Capture the cell that displays the provided text and extract its [x, y] central coordinate. 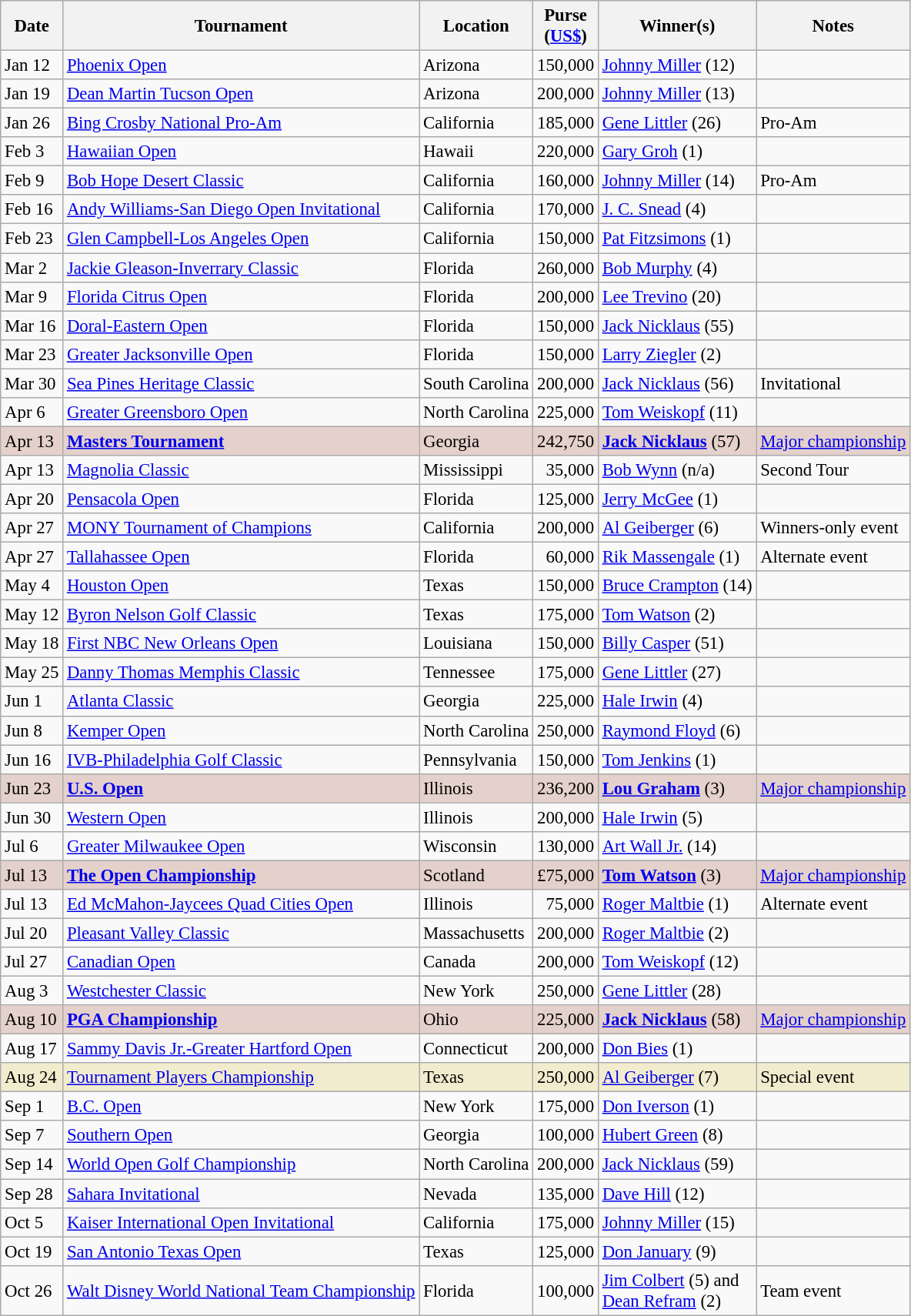
Oct 5 [32, 1222]
Jan 19 [32, 94]
Don Iverson (1) [677, 1107]
Jan 26 [32, 123]
Jack Nicklaus (56) [677, 383]
Winners-only event [833, 528]
Roger Maltbie (1) [677, 904]
Andy Williams-San Diego Open Invitational [242, 210]
Lou Graham (3) [677, 788]
Oct 26 [32, 1290]
Hale Irwin (5) [677, 817]
£75,000 [566, 875]
Gary Groh (1) [677, 152]
Tournament [242, 26]
Mar 23 [32, 354]
Al Geiberger (6) [677, 528]
170,000 [566, 210]
J. C. Snead (4) [677, 210]
Mar 30 [32, 383]
Mar 16 [32, 326]
May 25 [32, 673]
Johnny Miller (14) [677, 181]
Greater Greensboro Open [242, 413]
Jul 6 [32, 847]
Tom Weiskopf (12) [677, 962]
60,000 [566, 557]
Canadian Open [242, 962]
Westchester Classic [242, 991]
Pennsylvania [476, 760]
Jul 27 [32, 962]
242,750 [566, 441]
The Open Championship [242, 875]
Sahara Invitational [242, 1194]
Oct 19 [32, 1251]
Sea Pines Heritage Classic [242, 383]
Don January (9) [677, 1251]
Jun 1 [32, 702]
Jan 12 [32, 65]
San Antonio Texas Open [242, 1251]
Tallahassee Open [242, 557]
Bob Hope Desert Classic [242, 181]
Byron Nelson Golf Classic [242, 615]
Hawaiian Open [242, 152]
Masters Tournament [242, 441]
Pensacola Open [242, 499]
Lee Trevino (20) [677, 296]
Ohio [476, 1020]
Jack Nicklaus (58) [677, 1020]
Glen Campbell-Los Angeles Open [242, 239]
Rik Massengale (1) [677, 557]
Location [476, 26]
Phoenix Open [242, 65]
Gene Littler (27) [677, 673]
Gene Littler (28) [677, 991]
Sep 7 [32, 1135]
Feb 23 [32, 239]
Tom Jenkins (1) [677, 760]
Doral-Eastern Open [242, 326]
Apr 20 [32, 499]
Danny Thomas Memphis Classic [242, 673]
Larry Ziegler (2) [677, 354]
Jun 30 [32, 817]
Pleasant Valley Classic [242, 933]
Sammy Davis Jr.-Greater Hartford Open [242, 1049]
Winner(s) [677, 26]
Kaiser International Open Invitational [242, 1222]
Roger Maltbie (2) [677, 933]
Feb 9 [32, 181]
Greater Jacksonville Open [242, 354]
Jun 23 [32, 788]
Aug 24 [32, 1077]
Billy Casper (51) [677, 643]
Aug 10 [32, 1020]
Louisiana [476, 643]
May 18 [32, 643]
Ed McMahon-Jaycees Quad Cities Open [242, 904]
Apr 6 [32, 413]
Tennessee [476, 673]
May 12 [32, 615]
Feb 16 [32, 210]
Art Wall Jr. (14) [677, 847]
Special event [833, 1077]
First NBC New Orleans Open [242, 643]
Tournament Players Championship [242, 1077]
Bruce Crampton (14) [677, 586]
Jun 8 [32, 730]
Don Bies (1) [677, 1049]
130,000 [566, 847]
Sep 28 [32, 1194]
35,000 [566, 470]
Jerry McGee (1) [677, 499]
Florida Citrus Open [242, 296]
Jun 16 [32, 760]
Hubert Green (8) [677, 1135]
Johnny Miller (13) [677, 94]
Jack Nicklaus (59) [677, 1164]
MONY Tournament of Champions [242, 528]
Houston Open [242, 586]
Tom Weiskopf (11) [677, 413]
Mar 9 [32, 296]
Massachusetts [476, 933]
Bob Murphy (4) [677, 268]
Jack Nicklaus (55) [677, 326]
Second Tour [833, 470]
Sep 1 [32, 1107]
Pat Fitzsimons (1) [677, 239]
160,000 [566, 181]
Johnny Miller (12) [677, 65]
Johnny Miller (15) [677, 1222]
Mississippi [476, 470]
236,200 [566, 788]
Notes [833, 26]
Aug 3 [32, 991]
Connecticut [476, 1049]
Mar 2 [32, 268]
PGA Championship [242, 1020]
Western Open [242, 817]
Tom Watson (3) [677, 875]
U.S. Open [242, 788]
IVB-Philadelphia Golf Classic [242, 760]
Kemper Open [242, 730]
Al Geiberger (7) [677, 1077]
Scotland [476, 875]
135,000 [566, 1194]
Bing Crosby National Pro-Am [242, 123]
Sep 14 [32, 1164]
Feb 3 [32, 152]
Dave Hill (12) [677, 1194]
Southern Open [242, 1135]
185,000 [566, 123]
May 4 [32, 586]
Invitational [833, 383]
Magnolia Classic [242, 470]
Aug 17 [32, 1049]
Atlanta Classic [242, 702]
75,000 [566, 904]
South Carolina [476, 383]
Tom Watson (2) [677, 615]
260,000 [566, 268]
Team event [833, 1290]
Walt Disney World National Team Championship [242, 1290]
Bob Wynn (n/a) [677, 470]
Jackie Gleason-Inverrary Classic [242, 268]
Wisconsin [476, 847]
Dean Martin Tucson Open [242, 94]
Nevada [476, 1194]
B.C. Open [242, 1107]
Jul 20 [32, 933]
Raymond Floyd (6) [677, 730]
Jack Nicklaus (57) [677, 441]
World Open Golf Championship [242, 1164]
Canada [476, 962]
Hale Irwin (4) [677, 702]
Hawaii [476, 152]
220,000 [566, 152]
Gene Littler (26) [677, 123]
Greater Milwaukee Open [242, 847]
Purse(US$) [566, 26]
Jim Colbert (5) and Dean Refram (2) [677, 1290]
Date [32, 26]
